Locate the cell with the specified text and output its (X, Y) center coordinate. 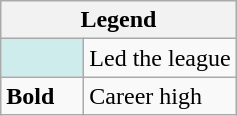
Led the league (160, 58)
Career high (160, 96)
Legend (118, 20)
Bold (42, 96)
